Provide the [X, Y] coordinate of the cell's center where the given text is located.  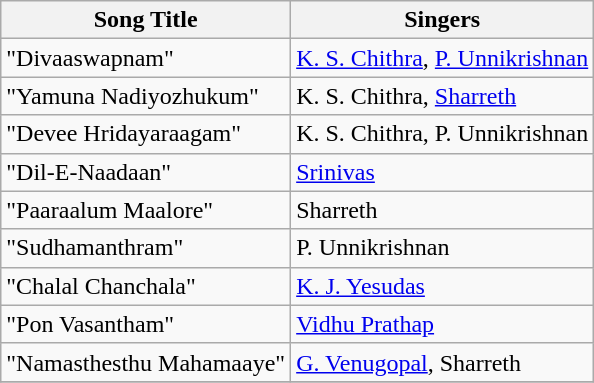
"Devee Hridayaraagam" [146, 134]
"Paaraalum Maalore" [146, 210]
"Dil-E-Naadaan" [146, 172]
"Pon Vasantham" [146, 324]
Singers [442, 20]
Srinivas [442, 172]
"Yamuna Nadiyozhukum" [146, 96]
Vidhu Prathap [442, 324]
K. J. Yesudas [442, 286]
Sharreth [442, 210]
K. S. Chithra, Sharreth [442, 96]
"Divaaswapnam" [146, 58]
"Chalal Chanchala" [146, 286]
G. Venugopal, Sharreth [442, 362]
"Namasthesthu Mahamaaye" [146, 362]
"Sudhamanthram" [146, 248]
P. Unnikrishnan [442, 248]
Song Title [146, 20]
